Search for the cell housing the specified text and yield its [x, y] center coordinate. 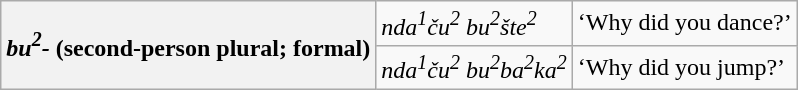
‘Why did you jump?’ [684, 68]
nda1ču2 bu2ba2ka2 [474, 68]
bu2- (second-person plural; formal) [188, 46]
nda1ču2 bu2šte2 [474, 24]
‘Why did you dance?’ [684, 24]
